Pinpoint the cell where the given text exists, returning its (X, Y) midpoint coordinate. 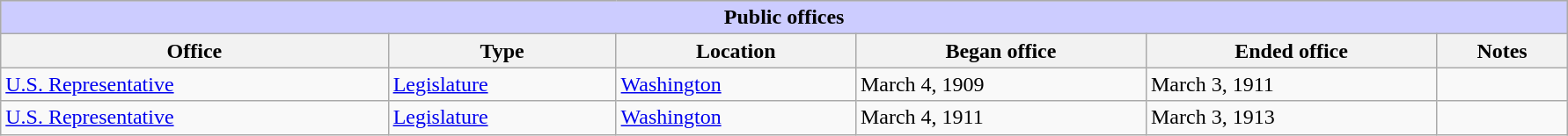
March 4, 1909 (1000, 84)
March 4, 1911 (1000, 118)
Type (502, 51)
Location (736, 51)
Began office (1000, 51)
Notes (1503, 51)
Ended office (1291, 51)
March 3, 1913 (1291, 118)
Office (194, 51)
March 3, 1911 (1291, 84)
Public offices (785, 18)
